Search for the cell housing the specified text and yield its [x, y] center coordinate. 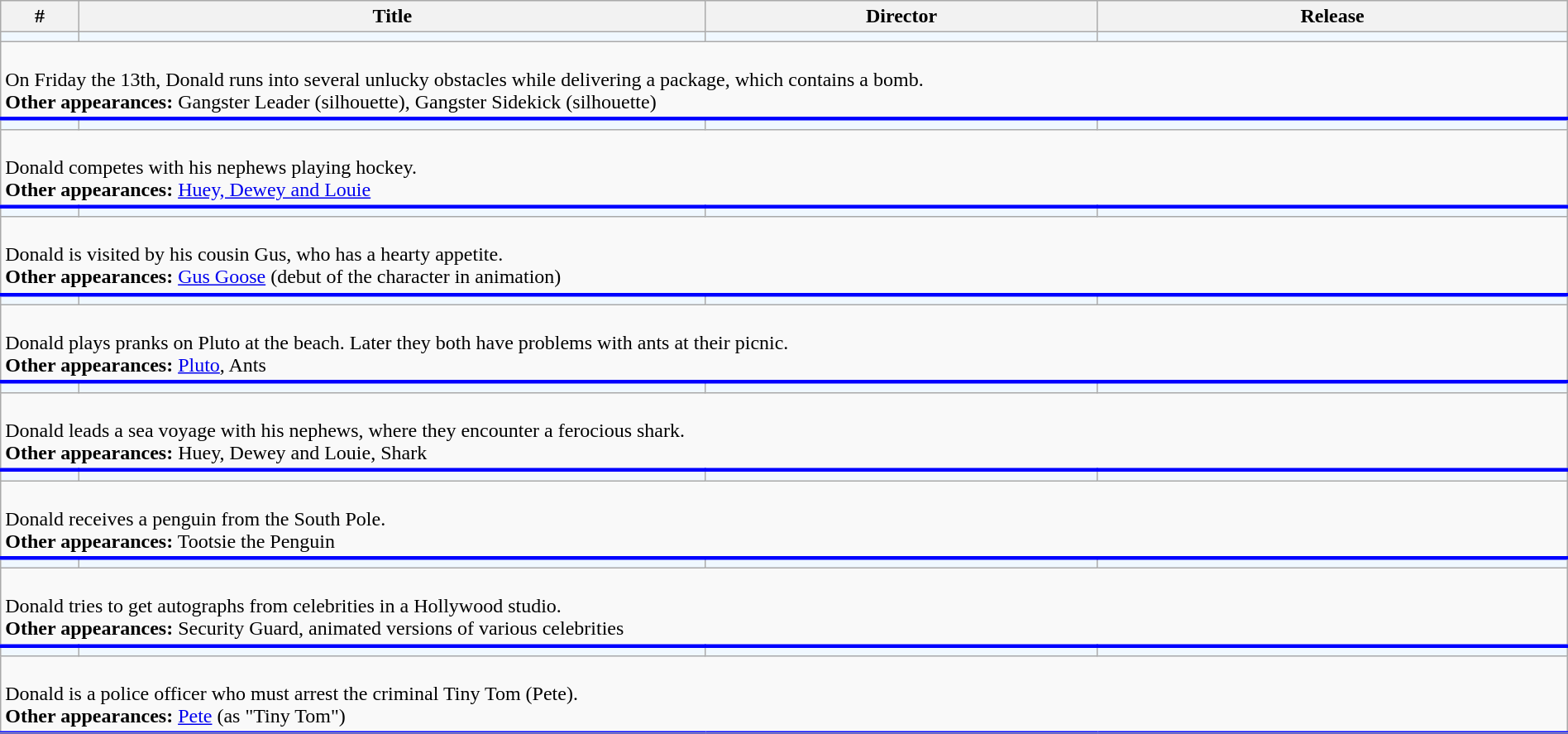
Donald tries to get autographs from celebrities in a Hollywood studio.Other appearances: Security Guard, animated versions of various celebrities [784, 607]
Donald is visited by his cousin Gus, who has a hearty appetite.Other appearances: Gus Goose (debut of the character in animation) [784, 256]
Donald receives a penguin from the South Pole.Other appearances: Tootsie the Penguin [784, 519]
Director [901, 17]
Donald is a police officer who must arrest the criminal Tiny Tom (Pete).Other appearances: Pete (as "Tiny Tom") [784, 695]
Donald leads a sea voyage with his nephews, where they encounter a ferocious shark.Other appearances: Huey, Dewey and Louie, Shark [784, 431]
# [40, 17]
Title [392, 17]
Donald plays pranks on Pluto at the beach. Later they both have problems with ants at their picnic.Other appearances: Pluto, Ants [784, 343]
Release [1332, 17]
Donald competes with his nephews playing hockey.Other appearances: Huey, Dewey and Louie [784, 168]
